From the cell containing the given text, extract its center point as [X, Y] coordinate. 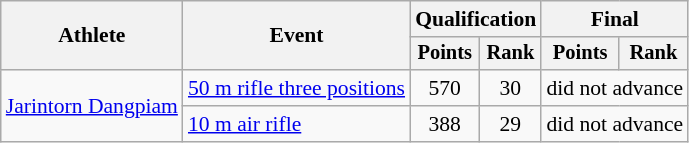
Final [614, 19]
Jarintorn Dangpiam [92, 106]
Athlete [92, 36]
30 [510, 88]
Qualification [476, 19]
10 m air rifle [296, 124]
Event [296, 36]
29 [510, 124]
50 m rifle three positions [296, 88]
388 [444, 124]
570 [444, 88]
